Detect which cell encompasses the target text, then output its [x, y] center coordinate. 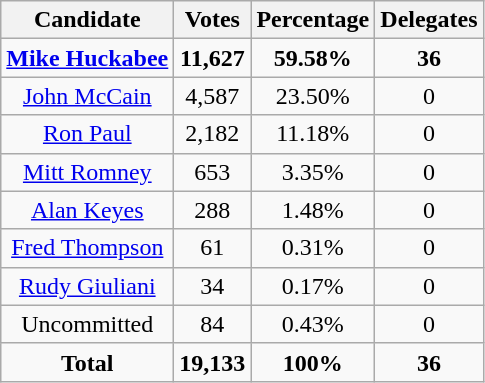
Total [88, 362]
Mike Huckabee [88, 58]
0.31% [313, 248]
11.18% [313, 134]
19,133 [212, 362]
Ron Paul [88, 134]
Votes [212, 20]
2,182 [212, 134]
84 [212, 324]
288 [212, 210]
23.50% [313, 96]
Fred Thompson [88, 248]
59.58% [313, 58]
34 [212, 286]
11,627 [212, 58]
Rudy Giuliani [88, 286]
0.43% [313, 324]
0.17% [313, 286]
Mitt Romney [88, 172]
3.35% [313, 172]
Alan Keyes [88, 210]
100% [313, 362]
61 [212, 248]
Uncommitted [88, 324]
4,587 [212, 96]
John McCain [88, 96]
Candidate [88, 20]
653 [212, 172]
Percentage [313, 20]
Delegates [429, 20]
1.48% [313, 210]
